Identify which cell holds the provided text, then report its (x, y) central coordinate. 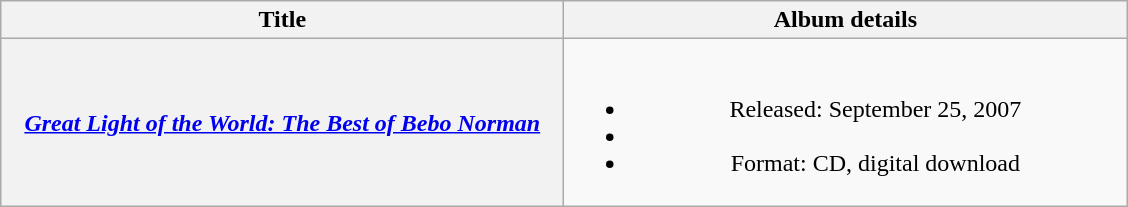
Album details (846, 20)
Great Light of the World: The Best of Bebo Norman (282, 122)
Title (282, 20)
Released: September 25, 2007Format: CD, digital download (846, 122)
